From the cell containing the given text, extract its center point as [X, Y] coordinate. 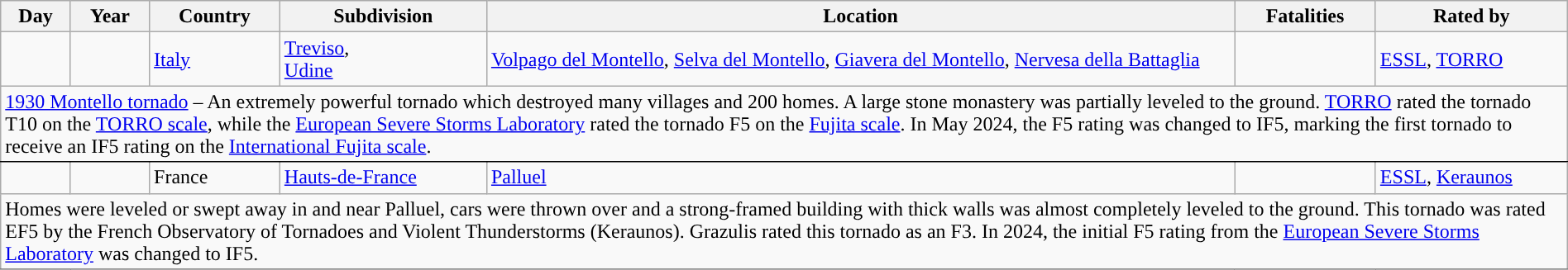
Treviso,Udine [383, 59]
ESSL, Keraunos [1471, 178]
Country [215, 17]
Year [109, 17]
Italy [215, 59]
Rated by [1471, 17]
Hauts-de-France [383, 178]
Palluel [860, 178]
France [215, 178]
ESSL, TORRO [1471, 59]
Location [860, 17]
Volpago del Montello, Selva del Montello, Giavera del Montello, Nervesa della Battaglia [860, 59]
Subdivision [383, 17]
Fatalities [1305, 17]
Day [36, 17]
